Provide the (X, Y) coordinate of the cell's center where the given text is located.  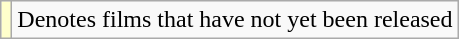
Denotes films that have not yet been released (235, 20)
